For the text-containing cell, return its midpoint in (x, y) coordinate format. 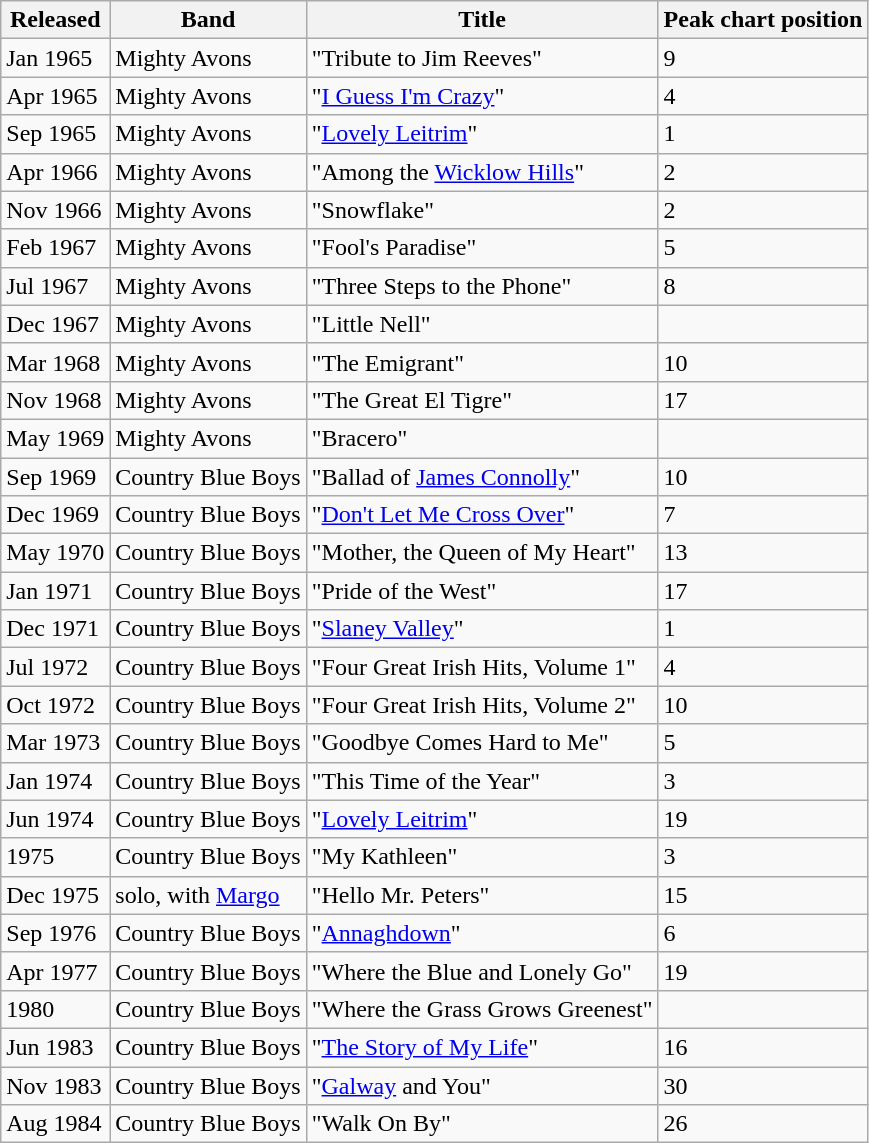
"Don't Let Me Cross Over" (482, 515)
"Goodbye Comes Hard to Me" (482, 743)
"Pride of the West" (482, 591)
"Hello Mr. Peters" (482, 895)
15 (763, 895)
"Where the Grass Grows Greenest" (482, 1009)
"Snowflake" (482, 210)
"My Kathleen" (482, 857)
Jan 1974 (56, 781)
"Little Nell" (482, 324)
Jul 1972 (56, 667)
"The Story of My Life" (482, 1047)
16 (763, 1047)
Nov 1983 (56, 1085)
"I Guess I'm Crazy" (482, 96)
Jan 1965 (56, 58)
Sep 1969 (56, 477)
"Bracero" (482, 438)
"Galway and You" (482, 1085)
30 (763, 1085)
"Ballad of James Connolly" (482, 477)
"Walk On By" (482, 1124)
Mar 1973 (56, 743)
Oct 1972 (56, 705)
Dec 1971 (56, 629)
"This Time of the Year" (482, 781)
Dec 1967 (56, 324)
Dec 1975 (56, 895)
"Four Great Irish Hits, Volume 2" (482, 705)
8 (763, 286)
"The Emigrant" (482, 362)
7 (763, 515)
26 (763, 1124)
"Among the Wicklow Hills" (482, 172)
"Slaney Valley" (482, 629)
"Where the Blue and Lonely Go" (482, 971)
"The Great El Tigre" (482, 400)
13 (763, 553)
1980 (56, 1009)
Sep 1965 (56, 134)
Title (482, 20)
Feb 1967 (56, 248)
Aug 1984 (56, 1124)
6 (763, 933)
"Fool's Paradise" (482, 248)
Sep 1976 (56, 933)
solo, with Margo (208, 895)
Released (56, 20)
Mar 1968 (56, 362)
"Four Great Irish Hits, Volume 1" (482, 667)
"Tribute to Jim Reeves" (482, 58)
Nov 1968 (56, 400)
Jul 1967 (56, 286)
"Three Steps to the Phone" (482, 286)
Peak chart position (763, 20)
May 1969 (56, 438)
May 1970 (56, 553)
"Mother, the Queen of My Heart" (482, 553)
1975 (56, 857)
Jun 1974 (56, 819)
"Annaghdown" (482, 933)
Dec 1969 (56, 515)
Apr 1966 (56, 172)
Jun 1983 (56, 1047)
Jan 1971 (56, 591)
Band (208, 20)
Nov 1966 (56, 210)
9 (763, 58)
Apr 1977 (56, 971)
Apr 1965 (56, 96)
